Capture the cell that displays the provided text and extract its [X, Y] central coordinate. 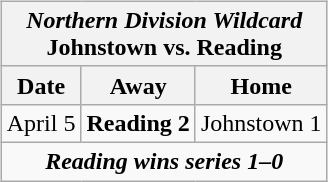
April 5 [41, 123]
Northern Division Wildcard Johnstown vs. Reading [164, 34]
Home [261, 85]
Date [41, 85]
Reading 2 [138, 123]
Reading wins series 1–0 [164, 161]
Away [138, 85]
Johnstown 1 [261, 123]
